Provide the [x, y] coordinate of the cell's center where the given text is located.  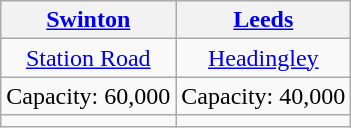
Headingley [264, 58]
Capacity: 60,000 [88, 96]
Swinton [88, 20]
Leeds [264, 20]
Capacity: 40,000 [264, 96]
Station Road [88, 58]
